Find where the given text appears and provide that cell's center as (X, Y) coordinate. 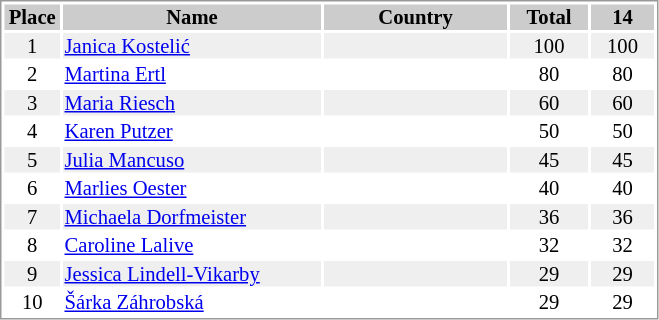
3 (32, 103)
14 (622, 17)
Jessica Lindell-Vikarby (192, 274)
Julia Mancuso (192, 160)
Place (32, 17)
Karen Putzer (192, 131)
Janica Kostelić (192, 46)
Martina Ertl (192, 75)
8 (32, 245)
1 (32, 46)
Name (192, 17)
Marlies Oester (192, 189)
7 (32, 217)
4 (32, 131)
5 (32, 160)
10 (32, 303)
Šárka Záhrobská (192, 303)
9 (32, 274)
Country (416, 17)
Total (549, 17)
Michaela Dorfmeister (192, 217)
6 (32, 189)
Maria Riesch (192, 103)
Caroline Lalive (192, 245)
2 (32, 75)
